Extract the [x, y] coordinate from the center of the cell holding the provided text.  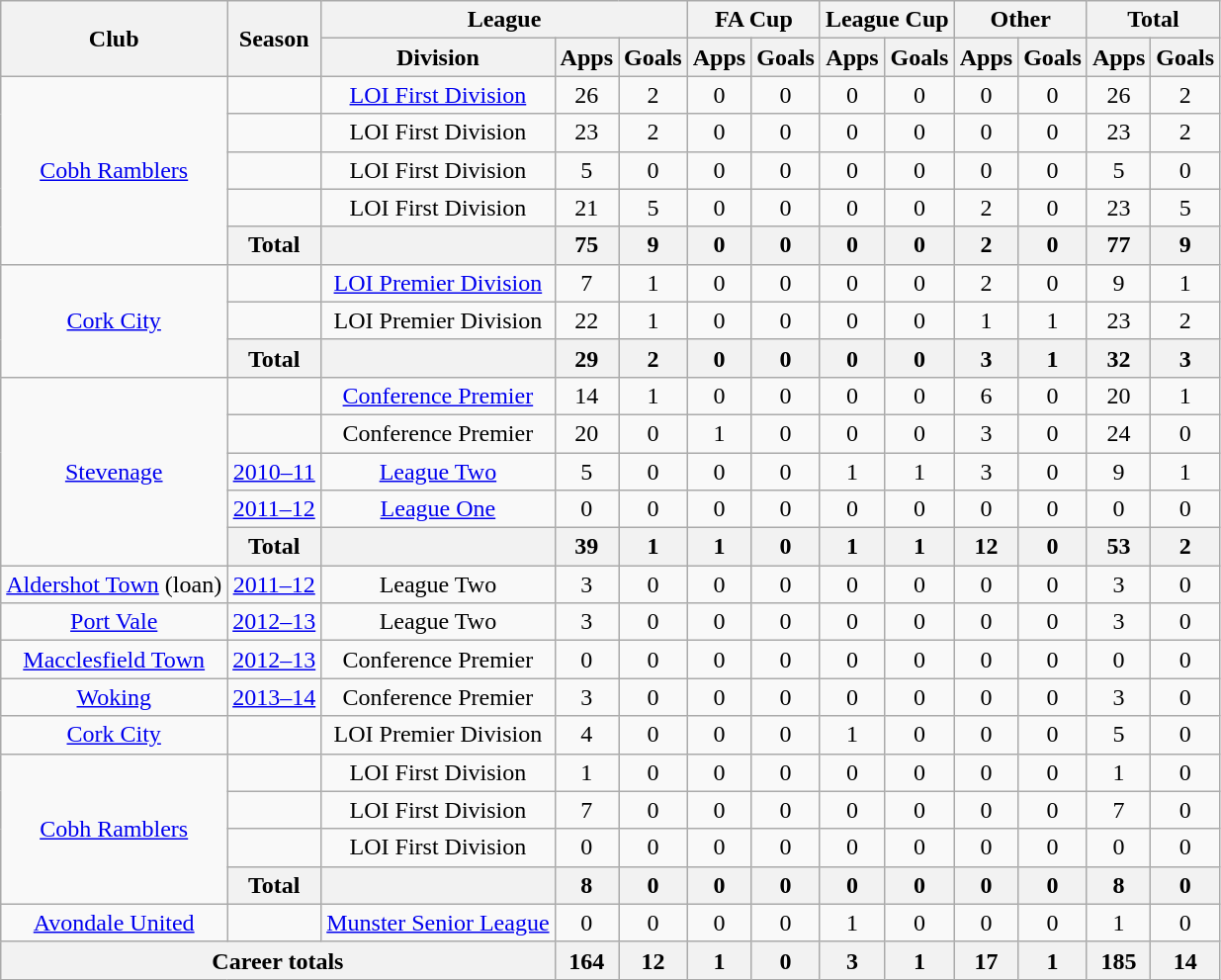
75 [586, 245]
4 [586, 735]
Career totals [278, 960]
32 [1118, 358]
Season [275, 39]
2013–14 [275, 697]
6 [986, 396]
Other [1020, 20]
53 [1118, 547]
League One [438, 509]
Port Vale [115, 622]
22 [586, 320]
185 [1118, 960]
164 [586, 960]
Munster Senior League [438, 923]
Division [438, 57]
League [504, 20]
17 [986, 960]
Club [115, 39]
League Cup [887, 20]
21 [586, 208]
77 [1118, 245]
Avondale United [115, 923]
Woking [115, 697]
2010–11 [275, 472]
FA Cup [753, 20]
29 [586, 358]
39 [586, 547]
Stevenage [115, 471]
Aldershot Town (loan) [115, 584]
Macclesfield Town [115, 660]
24 [1118, 433]
